Extract the (x, y) coordinate from the center of the cell holding the provided text.  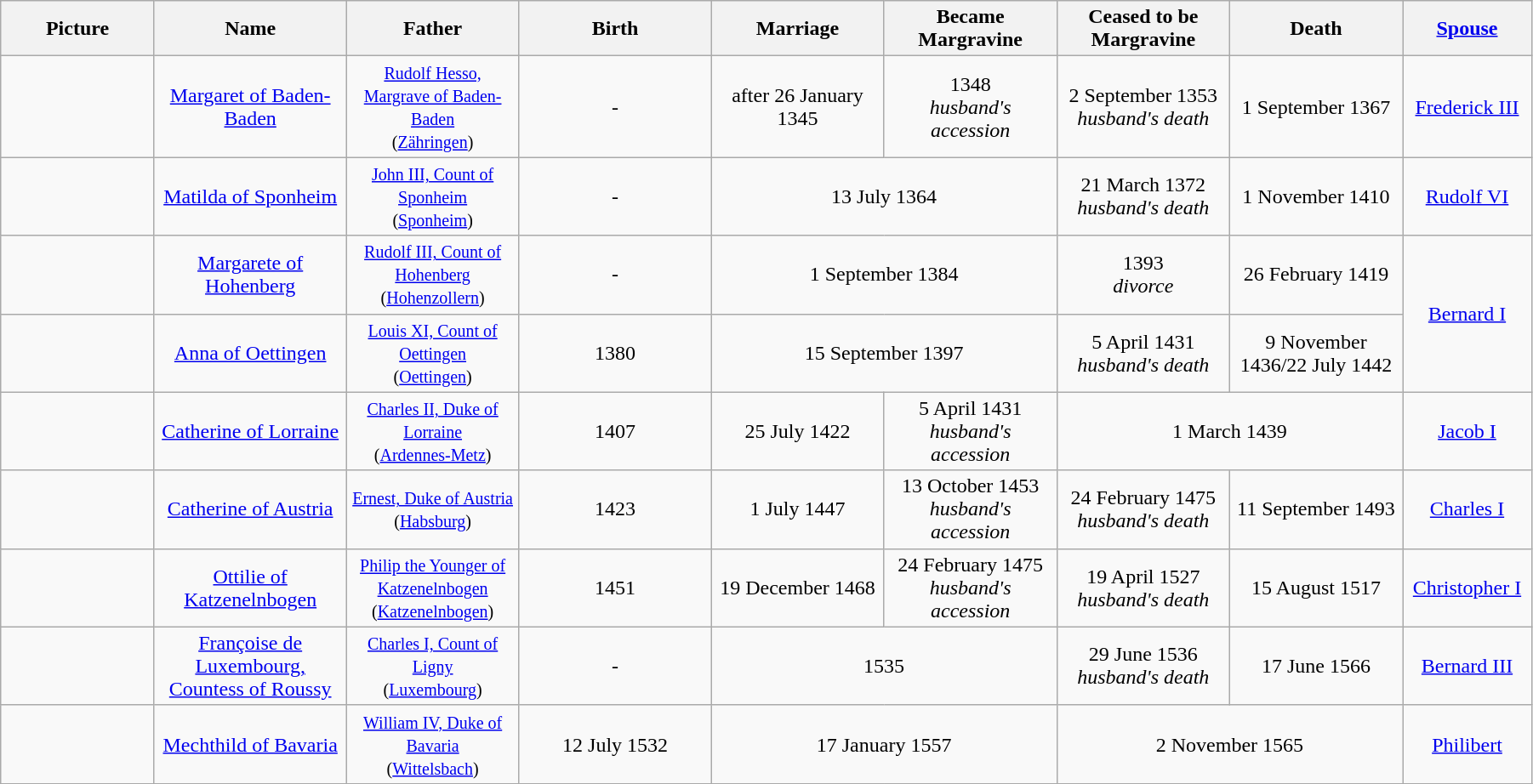
after 26 January 1345 (798, 107)
1535 (884, 666)
Catherine of Lorraine (250, 431)
Bernard I (1467, 314)
13 October 1453husband's accession (970, 509)
Anna of Oettingen (250, 353)
1 September 1384 (884, 275)
Philip the Younger of Katzenelnbogen(Katzenelnbogen) (432, 588)
17 January 1557 (884, 744)
Became Margravine (970, 29)
15 September 1397 (884, 353)
Mechthild of Bavaria (250, 744)
Catherine of Austria (250, 509)
Death (1315, 29)
1 September 1367 (1315, 107)
25 July 1422 (798, 431)
11 September 1493 (1315, 509)
Marriage (798, 29)
29 June 1536husband's death (1143, 666)
Rudolf Hesso, Margrave of Baden-Baden(Zähringen) (432, 107)
Ernest, Duke of Austria(Habsburg) (432, 509)
Jacob I (1467, 431)
2 November 1565 (1229, 744)
Margaret of Baden-Baden (250, 107)
2 September 1353husband's death (1143, 107)
21 March 1372husband's death (1143, 196)
15 August 1517 (1315, 588)
24 February 1475husband's accession (970, 588)
1423 (615, 509)
1380 (615, 353)
Spouse (1467, 29)
1 March 1439 (1229, 431)
Françoise de Luxembourg, Countess of Roussy (250, 666)
5 April 1431husband's accession (970, 431)
1393divorce (1143, 275)
Matilda of Sponheim (250, 196)
Margarete of Hohenberg (250, 275)
17 June 1566 (1315, 666)
1451 (615, 588)
Birth (615, 29)
Philibert (1467, 744)
Bernard III (1467, 666)
Name (250, 29)
1 July 1447 (798, 509)
1407 (615, 431)
1348husband's accession (970, 107)
Frederick III (1467, 107)
Charles I, Count of Ligny(Luxembourg) (432, 666)
Father (432, 29)
24 February 1475husband's death (1143, 509)
13 July 1364 (884, 196)
John III, Count of Sponheim(Sponheim) (432, 196)
Rudolf III, Count of Hohenberg(Hohenzollern) (432, 275)
19 April 1527husband's death (1143, 588)
19 December 1468 (798, 588)
26 February 1419 (1315, 275)
Ceased to be Margravine (1143, 29)
12 July 1532 (615, 744)
Christopher I (1467, 588)
Charles II, Duke of Lorraine(Ardennes-Metz) (432, 431)
9 November 1436/22 July 1442 (1315, 353)
Louis XI, Count of Oettingen(Oettingen) (432, 353)
Rudolf VI (1467, 196)
William IV, Duke of Bavaria(Wittelsbach) (432, 744)
1 November 1410 (1315, 196)
Ottilie of Katzenelnbogen (250, 588)
Picture (78, 29)
Charles I (1467, 509)
5 April 1431husband's death (1143, 353)
